Pinpoint the cell where the given text exists, returning its (X, Y) midpoint coordinate. 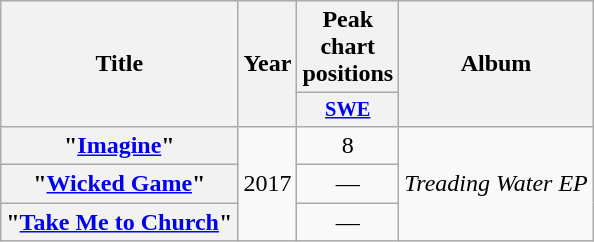
"Imagine" (120, 145)
SWE (348, 110)
Treading Water EP (496, 183)
8 (348, 145)
Year (268, 64)
2017 (268, 183)
"Take Me to Church" (120, 222)
"Wicked Game" (120, 184)
Title (120, 64)
Peak chart positions (348, 47)
Album (496, 64)
